Scan for the cell matching the given text and deliver its [X, Y] coordinate at center. 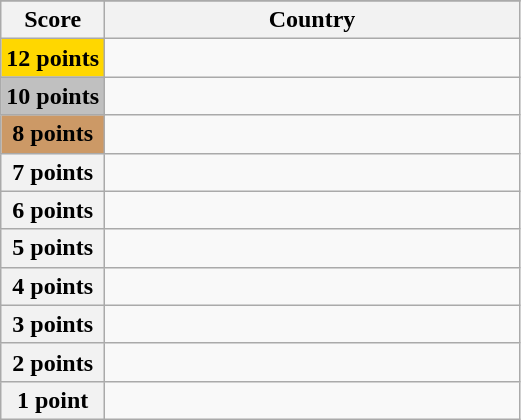
5 points [53, 248]
8 points [53, 134]
3 points [53, 324]
Country [312, 20]
12 points [53, 58]
2 points [53, 362]
7 points [53, 172]
1 point [53, 400]
10 points [53, 96]
6 points [53, 210]
Score [53, 20]
4 points [53, 286]
